Extract the [X, Y] coordinate from the center of the cell holding the provided text.  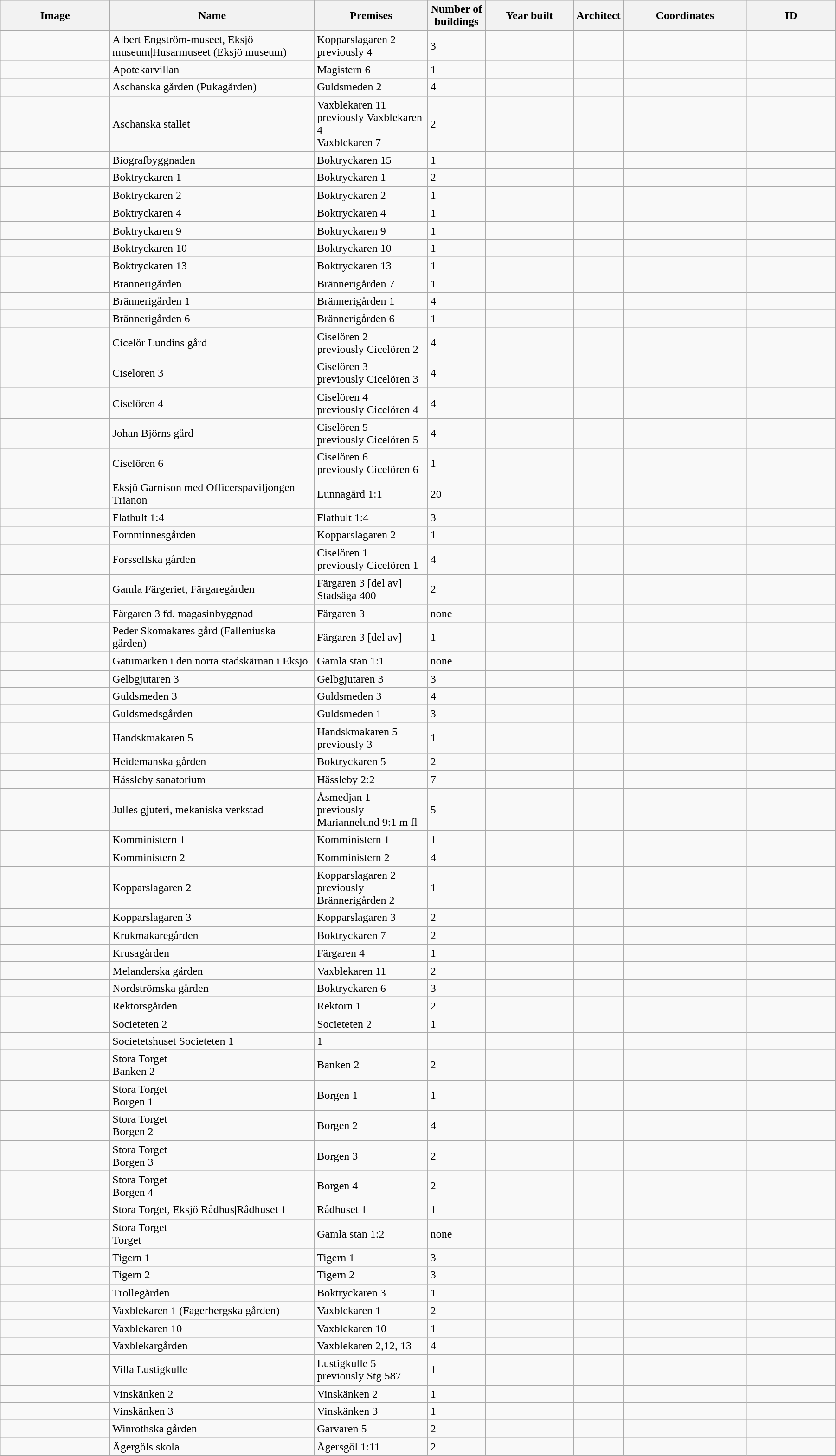
Borgen 1 [371, 1095]
Eksjö Garnison med Officerspaviljongen Trianon [212, 493]
Färgaren 4 [371, 953]
Gamla stan 1:2 [371, 1233]
Biografbyggnaden [212, 160]
Kopparslagaren 2previously 4 [371, 45]
Banken 2 [371, 1066]
Coordinates [685, 16]
Ciselören 1previously Cicelören 1 [371, 559]
ID [791, 16]
Lustigkulle 5previously Stg 587 [371, 1370]
Lunnagård 1:1 [371, 493]
Stora TorgetBanken 2 [212, 1066]
Ägergöls skola [212, 1447]
Gamla Färgeriet, Färgaregården [212, 589]
Vaxblekaren 11previously Vaxblekaren 4Vaxblekaren 7 [371, 123]
Krukmakaregården [212, 935]
Kopparslagaren 2previously Brännerigården 2 [371, 888]
Fornminnesgården [212, 535]
Heidemanska gården [212, 762]
Aschanska gården (Pukagården) [212, 87]
Societetshuset Societeten 1 [212, 1041]
Number ofbuildings [457, 16]
Vaxblekaren 1 [371, 1310]
Rådhuset 1 [371, 1210]
Boktryckaren 15 [371, 160]
Färgaren 3 [del av]Stadsäga 400 [371, 589]
Johan Björns gård [212, 433]
Ciselören 2previously Cicelören 2 [371, 343]
Handskmakaren 5 [212, 738]
5 [457, 810]
Hässleby sanatorium [212, 779]
Peder Skomakares gård (Falleniuska gården) [212, 637]
Stora TorgetBorgen 1 [212, 1095]
Guldsmedsgården [212, 714]
Trollegården [212, 1293]
Rektorn 1 [371, 1006]
Hässleby 2:2 [371, 779]
7 [457, 779]
Melanderska gården [212, 971]
Brännerigården [212, 283]
Ciselören 4 [212, 403]
Architect [598, 16]
Apotekarvillan [212, 70]
Vaxblekaren 11 [371, 971]
Ägersgöl 1:11 [371, 1447]
Aschanska stallet [212, 123]
Ciselören 5previously Cicelören 5 [371, 433]
Guldsmeden 2 [371, 87]
Cicelör Lundins gård [212, 343]
Ciselören 3 [212, 373]
Gatumarken i den norra stadskärnan i Eksjö [212, 661]
Krusagården [212, 953]
Garvaren 5 [371, 1429]
Borgen 2 [371, 1126]
Handskmakaren 5previously 3 [371, 738]
Boktryckaren 7 [371, 935]
Borgen 4 [371, 1186]
Borgen 3 [371, 1156]
Stora Torget, Eksjö Rådhus|Rådhuset 1 [212, 1210]
Premises [371, 16]
Julles gjuteri, mekaniska verkstad [212, 810]
Ciselören 6previously Cicelören 6 [371, 464]
Ciselören 6 [212, 464]
Färgaren 3 [del av] [371, 637]
Ciselören 4previously Cicelören 4 [371, 403]
Guldsmeden 1 [371, 714]
Magistern 6 [371, 70]
Image [55, 16]
Year built [530, 16]
Vaxblekargården [212, 1346]
Vaxblekaren 2,12, 13 [371, 1346]
20 [457, 493]
Gamla stan 1:1 [371, 661]
Albert Engström-museet, Eksjö museum|Husarmuseet (Eksjö museum) [212, 45]
Ciselören 3previously Cicelören 3 [371, 373]
Forssellska gården [212, 559]
Brännerigården 7 [371, 283]
Rektorsgården [212, 1006]
Färgaren 3 fd. magasinbyggnad [212, 613]
Stora TorgetTorget [212, 1233]
Stora TorgetBorgen 3 [212, 1156]
Boktryckaren 3 [371, 1293]
Villa Lustigkulle [212, 1370]
Stora TorgetBorgen 2 [212, 1126]
Färgaren 3 [371, 613]
Winrothska gården [212, 1429]
Boktryckaren 6 [371, 988]
Åsmedjan 1previously Mariannelund 9:1 m fl [371, 810]
Stora TorgetBorgen 4 [212, 1186]
Boktryckaren 5 [371, 762]
Nordströmska gården [212, 988]
Vaxblekaren 1 (Fagerbergska gården) [212, 1310]
Name [212, 16]
